Scan for the cell matching the given text and deliver its (x, y) coordinate at center. 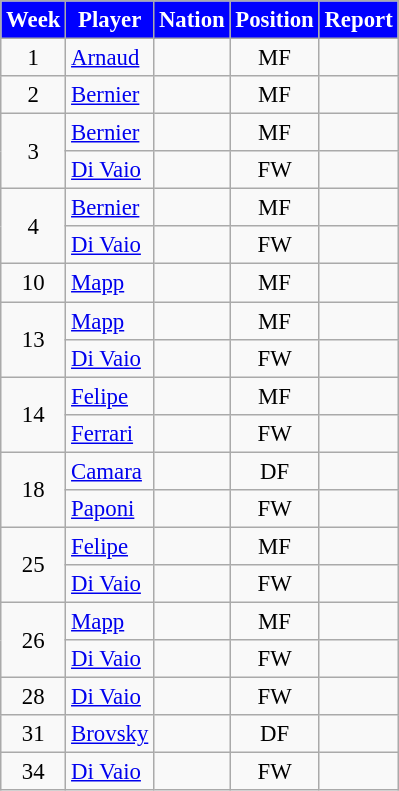
26 (34, 640)
Nation (192, 20)
Arnaud (110, 58)
Week (34, 20)
Brovsky (110, 734)
Camara (110, 471)
10 (34, 283)
4 (34, 226)
Report (358, 20)
18 (34, 490)
25 (34, 564)
Position (274, 20)
2 (34, 95)
Ferrari (110, 433)
28 (34, 697)
3 (34, 152)
13 (34, 340)
Player (110, 20)
1 (34, 58)
Paponi (110, 509)
34 (34, 772)
31 (34, 734)
14 (34, 414)
